From the cell containing the given text, extract its center point as (X, Y) coordinate. 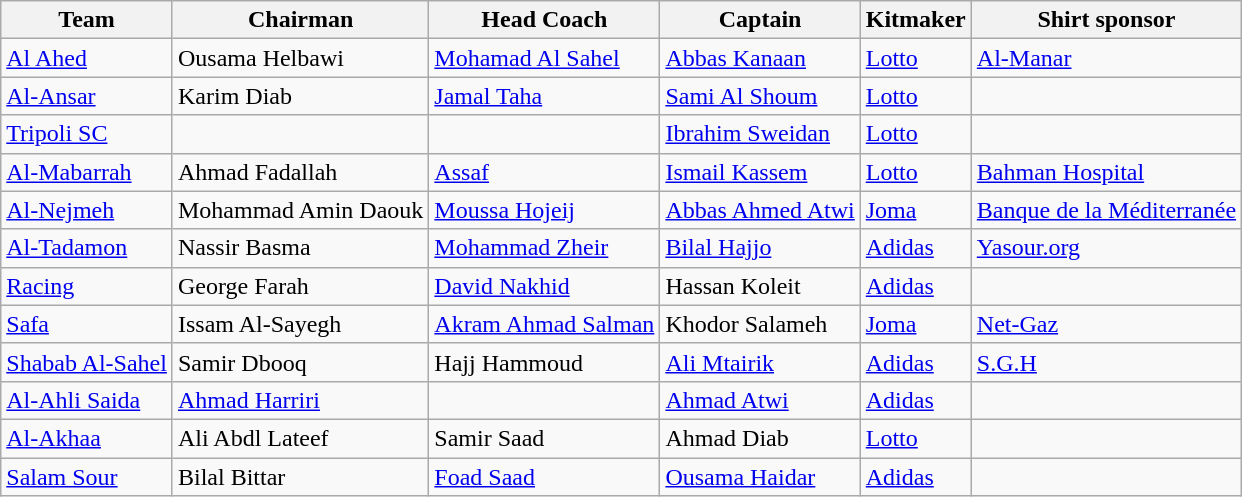
Khodor Salameh (760, 324)
Ismail Kassem (760, 172)
Assaf (544, 172)
Team (87, 20)
Chairman (300, 20)
Al-Nejmeh (87, 210)
Al-Ahli Saida (87, 400)
Bilal Bittar (300, 477)
Hajj Hammoud (544, 362)
Foad Saad (544, 477)
Karim Diab (300, 96)
Bilal Hajjo (760, 248)
Ibrahim Sweidan (760, 134)
Yasour.org (1106, 248)
Ali Mtairik (760, 362)
Net-Gaz (1106, 324)
Al-Akhaa (87, 438)
Ahmad Harriri (300, 400)
Captain (760, 20)
Racing (87, 286)
Hassan Koleit (760, 286)
Samir Saad (544, 438)
Ahmad Diab (760, 438)
Moussa Hojeij (544, 210)
Safa (87, 324)
Shabab Al-Sahel (87, 362)
Mohamad Al Sahel (544, 58)
Abbas Ahmed Atwi (760, 210)
George Farah (300, 286)
Head Coach (544, 20)
Banque de la Méditerranée (1106, 210)
Al-Tadamon (87, 248)
Salam Sour (87, 477)
Issam Al-Sayegh (300, 324)
Mohammad Zheir (544, 248)
Sami Al Shoum (760, 96)
Ali Abdl Lateef (300, 438)
Ahmad Fadallah (300, 172)
Mohammad Amin Daouk (300, 210)
Al-Manar (1106, 58)
Ousama Haidar (760, 477)
S.G.H (1106, 362)
Tripoli SC (87, 134)
David Nakhid (544, 286)
Bahman Hospital (1106, 172)
Al Ahed (87, 58)
Nassir Basma (300, 248)
Ahmad Atwi (760, 400)
Akram Ahmad Salman (544, 324)
Al-Mabarrah (87, 172)
Jamal Taha (544, 96)
Al-Ansar (87, 96)
Samir Dbooq (300, 362)
Ousama Helbawi (300, 58)
Abbas Kanaan (760, 58)
Kitmaker (916, 20)
Shirt sponsor (1106, 20)
